Detect which cell encompasses the target text, then output its [x, y] center coordinate. 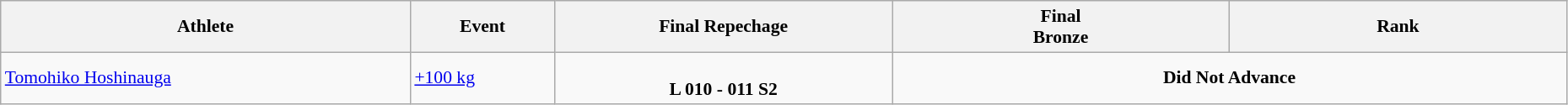
Did Not Advance [1230, 77]
L 010 - 011 S2 [724, 77]
Tomohiko Hoshinauga [206, 77]
Athlete [206, 27]
Rank [1398, 27]
Final Bronze [1061, 27]
Event [482, 27]
+100 kg [482, 77]
Final Repechage [724, 27]
